From the cell containing the given text, extract its center point as (x, y) coordinate. 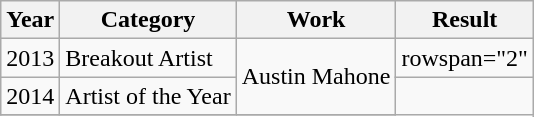
Category (148, 20)
Year (30, 20)
Result (465, 20)
Breakout Artist (148, 58)
Work (316, 20)
2014 (30, 96)
Artist of the Year (148, 96)
Austin Mahone (316, 77)
2013 (30, 58)
rowspan="2" (465, 58)
